Locate the cell with the specified text and output its [X, Y] center coordinate. 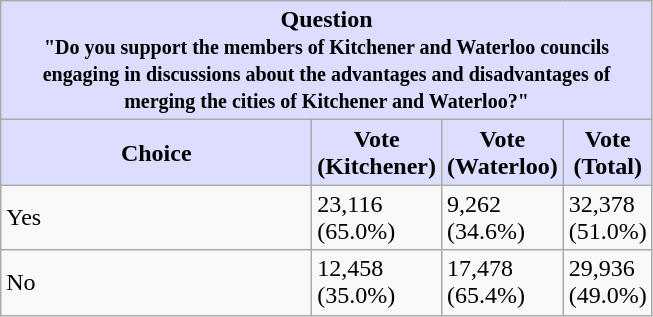
29,936 (49.0%) [608, 282]
12,458 (35.0%) [377, 282]
Yes [156, 218]
Vote (Waterloo) [502, 152]
32,378 (51.0%) [608, 218]
Vote (Total) [608, 152]
Vote (Kitchener) [377, 152]
No [156, 282]
Choice [156, 152]
17,478 (65.4%) [502, 282]
9,262 (34.6%) [502, 218]
23,116 (65.0%) [377, 218]
